Pinpoint the cell where the given text exists, returning its (x, y) midpoint coordinate. 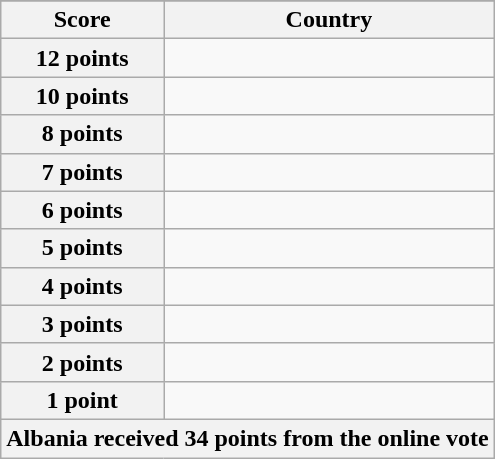
2 points (82, 362)
8 points (82, 134)
7 points (82, 172)
12 points (82, 58)
3 points (82, 324)
Score (82, 20)
1 point (82, 400)
4 points (82, 286)
Albania received 34 points from the online vote (248, 438)
10 points (82, 96)
6 points (82, 210)
Country (330, 20)
5 points (82, 248)
